Locate the cell with the specified text and output its (X, Y) center coordinate. 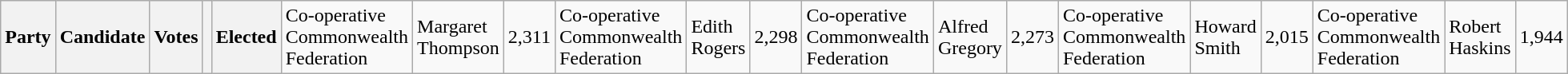
Votes (176, 37)
1,944 (1542, 37)
Robert Haskins (1480, 37)
Margaret Thompson (459, 37)
Elected (247, 37)
Party (28, 37)
2,273 (1033, 37)
Candidate (102, 37)
Howard Smith (1225, 37)
2,311 (529, 37)
Alfred Gregory (970, 37)
Edith Rogers (719, 37)
2,298 (776, 37)
2,015 (1287, 37)
